From the cell containing the given text, extract its center point as [x, y] coordinate. 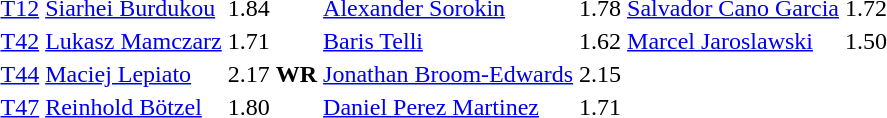
Lukasz Mamczarz [134, 41]
1.62 [600, 41]
Maciej Lepiato [134, 74]
2.17 WR [272, 74]
2.15 [600, 74]
Baris Telli [448, 41]
1.71 [272, 41]
Marcel Jaroslawski [734, 41]
Jonathan Broom-Edwards [448, 74]
